Identify which cell holds the provided text, then report its [X, Y] central coordinate. 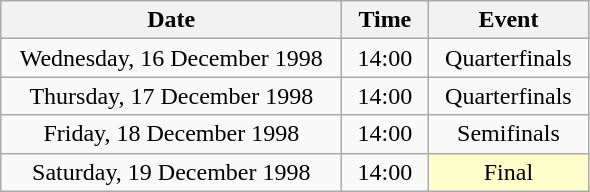
Event [508, 20]
Final [508, 172]
Semifinals [508, 134]
Wednesday, 16 December 1998 [172, 58]
Friday, 18 December 1998 [172, 134]
Saturday, 19 December 1998 [172, 172]
Time [385, 20]
Date [172, 20]
Thursday, 17 December 1998 [172, 96]
